Find where the given text appears and provide that cell's center as [x, y] coordinate. 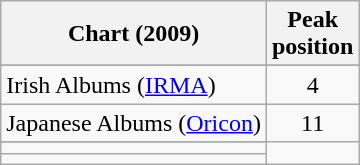
Japanese Albums (Oricon) [134, 123]
4 [312, 85]
Irish Albums (IRMA) [134, 85]
11 [312, 123]
Peakposition [312, 34]
Chart (2009) [134, 34]
